Capture the cell that displays the provided text and extract its (x, y) central coordinate. 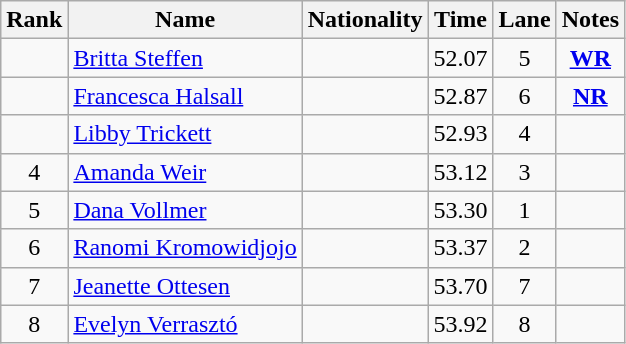
Name (185, 20)
52.87 (460, 96)
Jeanette Ottesen (185, 286)
53.12 (460, 172)
Britta Steffen (185, 58)
Rank (34, 20)
Libby Trickett (185, 134)
Dana Vollmer (185, 210)
53.37 (460, 248)
Time (460, 20)
Francesca Halsall (185, 96)
Notes (590, 20)
Ranomi Kromowidjojo (185, 248)
52.93 (460, 134)
3 (524, 172)
Amanda Weir (185, 172)
Evelyn Verrasztó (185, 324)
1 (524, 210)
53.70 (460, 286)
52.07 (460, 58)
53.30 (460, 210)
NR (590, 96)
Nationality (365, 20)
53.92 (460, 324)
2 (524, 248)
WR (590, 58)
Lane (524, 20)
